Return [X, Y] of the center of cell containing provided text 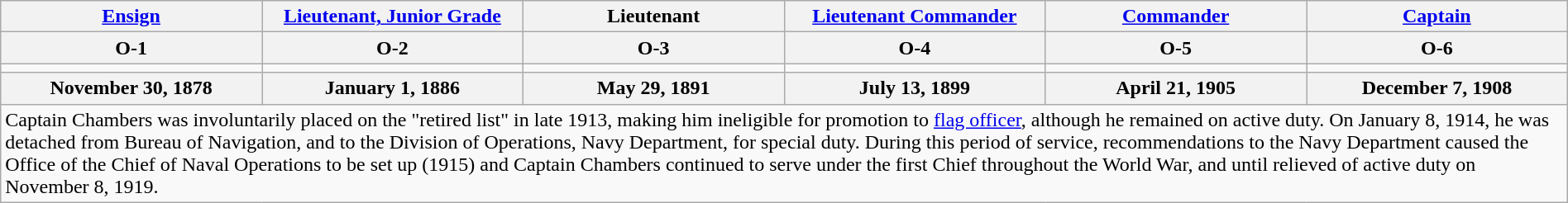
May 29, 1891 [653, 88]
December 7, 1908 [1437, 88]
Lieutenant [653, 17]
O-3 [653, 48]
Captain [1437, 17]
O-2 [392, 48]
January 1, 1886 [392, 88]
O-5 [1176, 48]
Lieutenant, Junior Grade [392, 17]
O-1 [131, 48]
July 13, 1899 [915, 88]
Lieutenant Commander [915, 17]
O-4 [915, 48]
Ensign [131, 17]
April 21, 1905 [1176, 88]
O-6 [1437, 48]
Commander [1176, 17]
November 30, 1878 [131, 88]
